Find where the given text appears and provide that cell's center as [X, Y] coordinate. 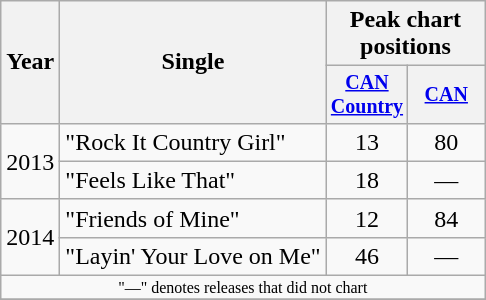
13 [367, 142]
"Rock It Country Girl" [193, 142]
"—" denotes releases that did not chart [243, 288]
18 [367, 180]
2013 [30, 161]
2014 [30, 237]
CAN Country [367, 94]
"Layin' Your Love on Me" [193, 256]
Peak chartpositions [406, 34]
"Feels Like That" [193, 180]
Year [30, 62]
46 [367, 256]
12 [367, 218]
Single [193, 62]
CAN [446, 94]
"Friends of Mine" [193, 218]
84 [446, 218]
80 [446, 142]
